Locate the cell with the specified text and output its (x, y) center coordinate. 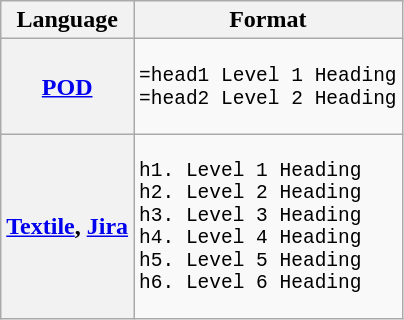
h1. Level 1 Headingh2. Level 2 Heading h3. Level 3 Heading h4. Level 4 Heading h5. Level 5 Heading h6. Level 6 Heading (268, 226)
=head1 Level 1 Heading=head2 Level 2 Heading (268, 86)
Format (268, 20)
POD (68, 86)
Language (68, 20)
Textile, Jira (68, 226)
